Output the (x, y) coordinate of the center of the cell containing the given text.  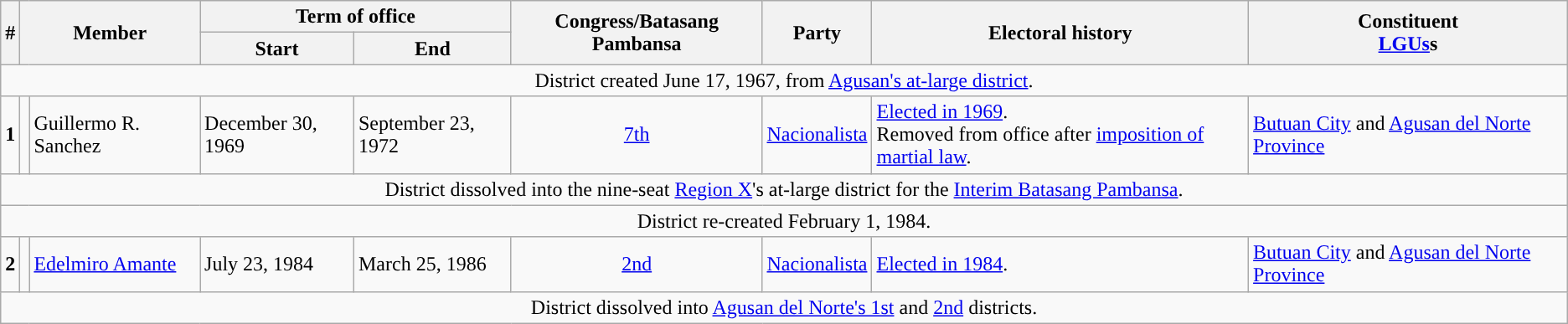
Guillermo R. Sanchez (115, 135)
Elected in 1969.Removed from office after imposition of martial law. (1060, 135)
1 (10, 135)
District created June 17, 1967, from Agusan's at-large district. (784, 80)
Term of office (356, 17)
December 30, 1969 (277, 135)
ConstituentLGUss (1409, 33)
District re-created February 1, 1984. (784, 221)
District dissolved into the nine-seat Region X's at-large district for the Interim Batasang Pambansa. (784, 189)
March 25, 1986 (432, 265)
Electoral history (1060, 33)
# (10, 33)
2 (10, 265)
Elected in 1984. (1060, 265)
July 23, 1984 (277, 265)
District dissolved into Agusan del Norte's 1st and 2nd districts. (784, 307)
Edelmiro Amante (115, 265)
September 23, 1972 (432, 135)
2nd (637, 265)
7th (637, 135)
Member (111, 33)
Party (818, 33)
Start (277, 49)
End (432, 49)
Congress/Batasang Pambansa (637, 33)
